Capture the cell that displays the provided text and extract its [x, y] central coordinate. 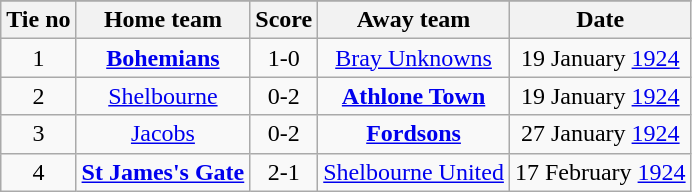
Bohemians [163, 58]
Shelbourne [163, 96]
2-1 [284, 172]
Bray Unknowns [414, 58]
1 [38, 58]
Date [600, 20]
2 [38, 96]
Score [284, 20]
Home team [163, 20]
Tie no [38, 20]
1-0 [284, 58]
17 February 1924 [600, 172]
Away team [414, 20]
Athlone Town [414, 96]
Fordsons [414, 134]
27 January 1924 [600, 134]
St James's Gate [163, 172]
3 [38, 134]
Jacobs [163, 134]
4 [38, 172]
Shelbourne United [414, 172]
